Extract the (x, y) coordinate from the center of the cell holding the provided text.  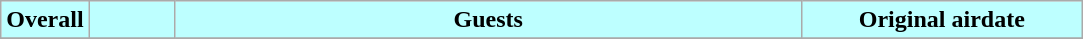
Overall (45, 20)
Guests (488, 20)
Original airdate (942, 20)
